Return the (x, y) coordinate for the center point of the cell that contains the specified text.  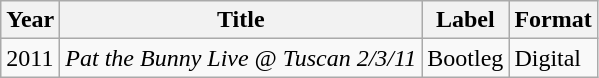
Label (466, 20)
Bootleg (466, 58)
Format (553, 20)
Digital (553, 58)
Year (30, 20)
Title (241, 20)
Pat the Bunny Live @ Tuscan 2/3/11 (241, 58)
2011 (30, 58)
